Provide the [x, y] coordinate of the cell's center where the given text is located.  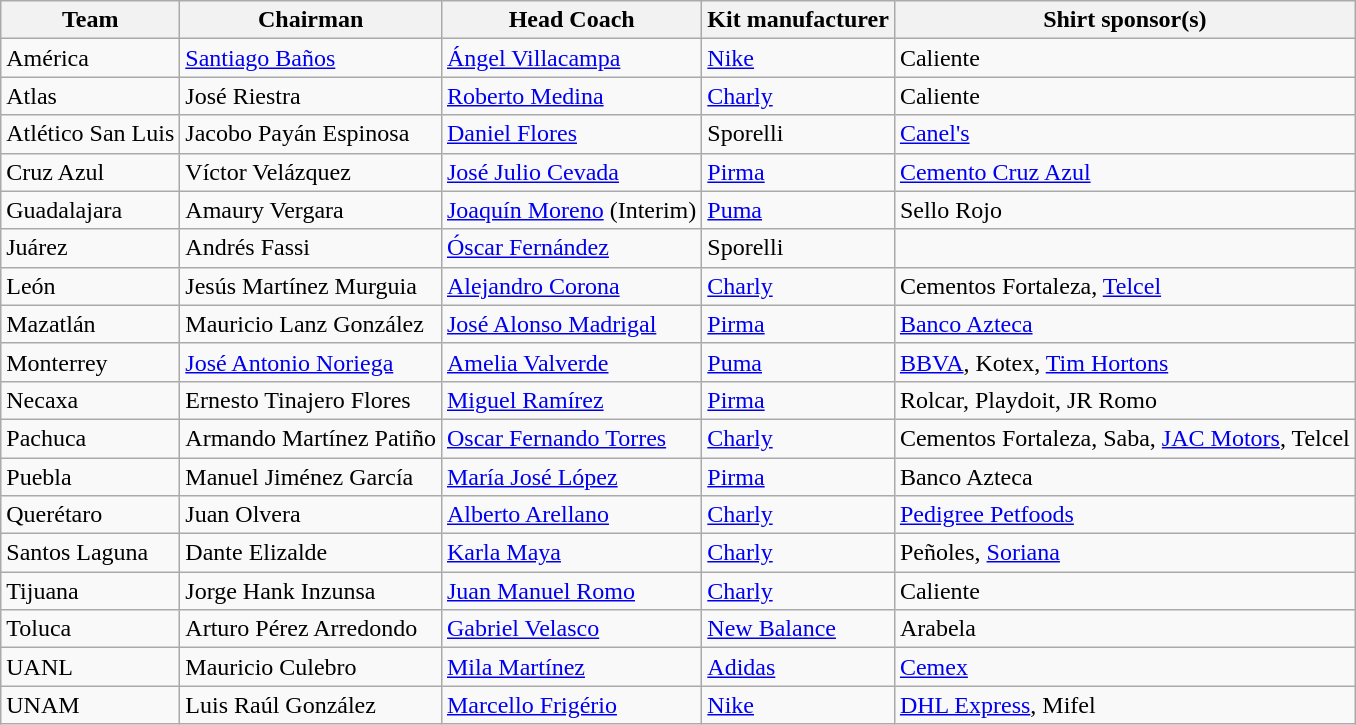
Amaury Vergara [311, 210]
Mazatlán [90, 324]
Joaquín Moreno (Interim) [571, 210]
Jesús Martínez Murguia [311, 286]
Pedigree Petfoods [1124, 515]
Monterrey [90, 362]
José Antonio Noriega [311, 362]
José Alonso Madrigal [571, 324]
Toluca [90, 629]
Santos Laguna [90, 553]
Santiago Baños [311, 58]
Ángel Villacampa [571, 58]
Sello Rojo [1124, 210]
Miguel Ramírez [571, 400]
Tijuana [90, 591]
Pachuca [90, 438]
Manuel Jiménez García [311, 477]
Ernesto Tinajero Flores [311, 400]
Roberto Medina [571, 96]
Luis Raúl González [311, 705]
Cemento Cruz Azul [1124, 172]
Kit manufacturer [798, 20]
José Riestra [311, 96]
Óscar Fernández [571, 248]
Armando Martínez Patiño [311, 438]
Cruz Azul [90, 172]
Oscar Fernando Torres [571, 438]
Amelia Valverde [571, 362]
Marcello Frigério [571, 705]
Andrés Fassi [311, 248]
Víctor Velázquez [311, 172]
Alberto Arellano [571, 515]
UANL [90, 667]
Karla Maya [571, 553]
América [90, 58]
Team [90, 20]
Atlas [90, 96]
Daniel Flores [571, 134]
Necaxa [90, 400]
Head Coach [571, 20]
Cementos Fortaleza, Saba, JAC Motors, Telcel [1124, 438]
León [90, 286]
Gabriel Velasco [571, 629]
Juan Olvera [311, 515]
DHL Express, Mifel [1124, 705]
Peñoles, Soriana [1124, 553]
Juan Manuel Romo [571, 591]
Shirt sponsor(s) [1124, 20]
Arturo Pérez Arredondo [311, 629]
Canel's [1124, 134]
Adidas [798, 667]
BBVA, Kotex, Tim Hortons [1124, 362]
Rolcar, Playdoit, JR Romo [1124, 400]
Guadalajara [90, 210]
Cemex [1124, 667]
Jorge Hank Inzunsa [311, 591]
Arabela [1124, 629]
María José López [571, 477]
New Balance [798, 629]
Atlético San Luis [90, 134]
Chairman [311, 20]
Cementos Fortaleza, Telcel [1124, 286]
Puebla [90, 477]
Juárez [90, 248]
Querétaro [90, 515]
Mila Martínez [571, 667]
Mauricio Culebro [311, 667]
José Julio Cevada [571, 172]
Jacobo Payán Espinosa [311, 134]
Mauricio Lanz González [311, 324]
UNAM [90, 705]
Alejandro Corona [571, 286]
Dante Elizalde [311, 553]
